Identify which cell holds the provided text, then report its (X, Y) central coordinate. 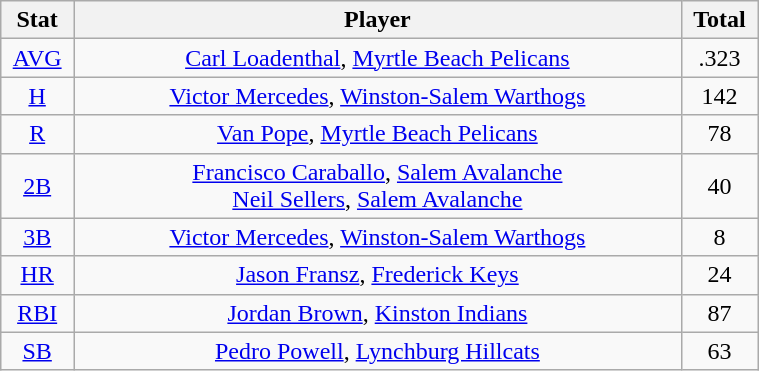
AVG (38, 58)
Total (719, 20)
Player (378, 20)
Stat (38, 20)
40 (719, 186)
Van Pope, Myrtle Beach Pelicans (378, 134)
8 (719, 237)
Carl Loadenthal, Myrtle Beach Pelicans (378, 58)
H (38, 96)
.323 (719, 58)
87 (719, 313)
HR (38, 275)
R (38, 134)
Pedro Powell, Lynchburg Hillcats (378, 351)
Jordan Brown, Kinston Indians (378, 313)
Jason Fransz, Frederick Keys (378, 275)
142 (719, 96)
Francisco Caraballo, Salem Avalanche Neil Sellers, Salem Avalanche (378, 186)
24 (719, 275)
2B (38, 186)
SB (38, 351)
3B (38, 237)
RBI (38, 313)
78 (719, 134)
63 (719, 351)
